For the text-containing cell, return its midpoint in [x, y] coordinate format. 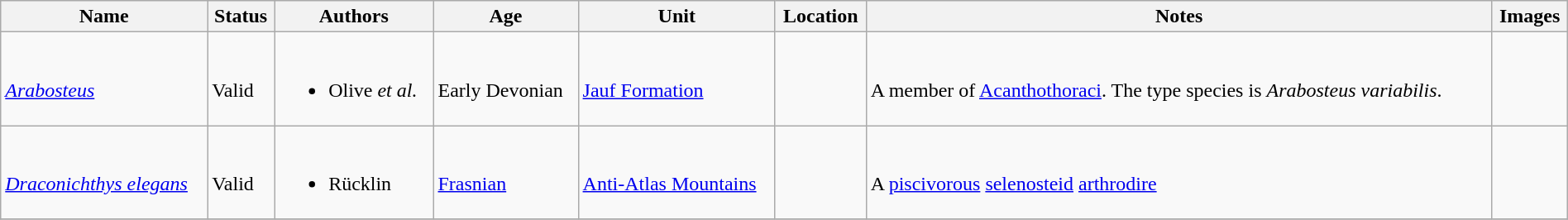
Authors [354, 17]
Status [241, 17]
A piscivorous selenosteid arthrodire [1179, 172]
Arabosteus [104, 79]
Rücklin [354, 172]
Early Devonian [506, 79]
Draconichthys elegans [104, 172]
Notes [1179, 17]
Anti-Atlas Mountains [676, 172]
Unit [676, 17]
Age [506, 17]
Location [820, 17]
Jauf Formation [676, 79]
Frasnian [506, 172]
Olive et al. [354, 79]
Images [1530, 17]
Name [104, 17]
A member of Acanthothoraci. The type species is Arabosteus variabilis. [1179, 79]
